Scan for the cell matching the given text and deliver its [X, Y] coordinate at center. 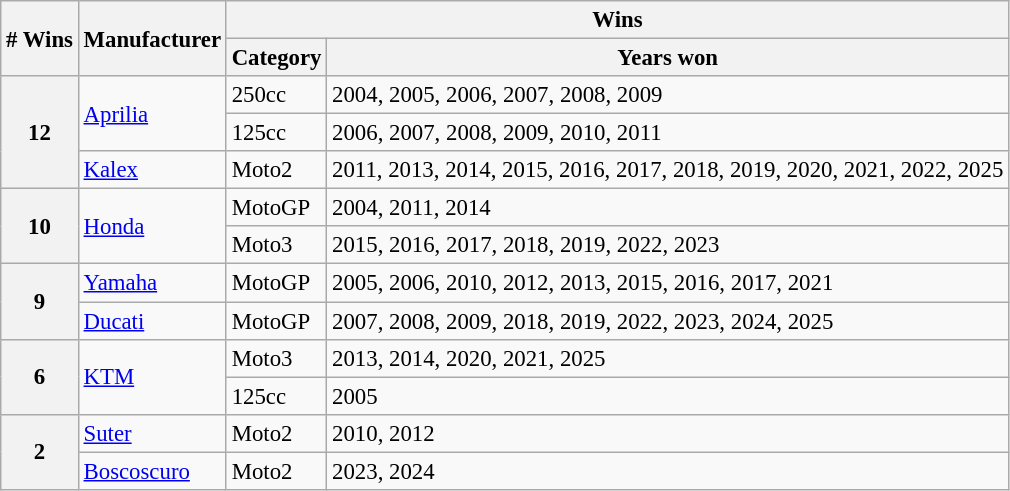
2013, 2014, 2020, 2021, 2025 [668, 358]
6 [40, 376]
Kalex [152, 170]
Category [276, 58]
Years won [668, 58]
2005 [668, 396]
2004, 2011, 2014 [668, 208]
2015, 2016, 2017, 2018, 2019, 2022, 2023 [668, 245]
2006, 2007, 2008, 2009, 2010, 2011 [668, 133]
Aprilia [152, 114]
KTM [152, 376]
2005, 2006, 2010, 2012, 2013, 2015, 2016, 2017, 2021 [668, 283]
Suter [152, 433]
2004, 2005, 2006, 2007, 2008, 2009 [668, 95]
Yamaha [152, 283]
2010, 2012 [668, 433]
Manufacturer [152, 38]
9 [40, 302]
2023, 2024 [668, 471]
2007, 2008, 2009, 2018, 2019, 2022, 2023, 2024, 2025 [668, 321]
2011, 2013, 2014, 2015, 2016, 2017, 2018, 2019, 2020, 2021, 2022, 2025 [668, 170]
12 [40, 132]
Ducati [152, 321]
2 [40, 452]
# Wins [40, 38]
Boscoscuro [152, 471]
10 [40, 226]
Wins [617, 20]
250cc [276, 95]
Honda [152, 226]
